Return [X, Y] of the center of cell containing provided text 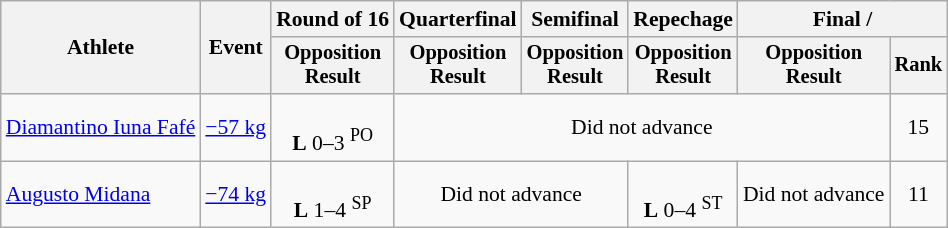
15 [919, 128]
L 0–4 ST [683, 194]
L 1–4 SP [332, 194]
Semifinal [576, 19]
−57 kg [236, 128]
Diamantino Iuna Fafé [101, 128]
11 [919, 194]
Quarterfinal [458, 19]
L 0–3 PO [332, 128]
Rank [919, 66]
−74 kg [236, 194]
Round of 16 [332, 19]
Final / [842, 19]
Repechage [683, 19]
Athlete [101, 48]
Event [236, 48]
Augusto Midana [101, 194]
